For the text-containing cell, return its midpoint in [X, Y] coordinate format. 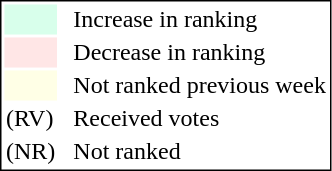
(NR) [30, 151]
Increase in ranking [200, 19]
Decrease in ranking [200, 53]
Not ranked [200, 151]
Not ranked previous week [200, 85]
(RV) [30, 119]
Received votes [200, 119]
